Provide the (x, y) coordinate of the cell's center where the given text is located.  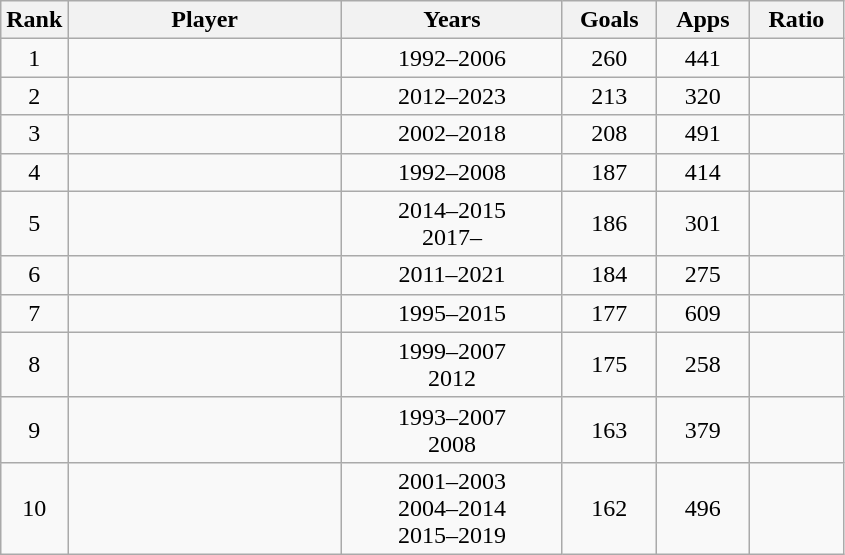
2002–2018 (452, 134)
1995–2015 (452, 313)
2012–2023 (452, 96)
1 (34, 58)
275 (703, 275)
Years (452, 20)
301 (703, 224)
2011–2021 (452, 275)
609 (703, 313)
379 (703, 430)
186 (609, 224)
Apps (703, 20)
9 (34, 430)
414 (703, 172)
258 (703, 364)
7 (34, 313)
Rank (34, 20)
6 (34, 275)
184 (609, 275)
1999–20072012 (452, 364)
3 (34, 134)
213 (609, 96)
1992–2008 (452, 172)
320 (703, 96)
10 (34, 508)
177 (609, 313)
175 (609, 364)
496 (703, 508)
4 (34, 172)
187 (609, 172)
1993–20072008 (452, 430)
8 (34, 364)
Ratio (797, 20)
2014–20152017– (452, 224)
162 (609, 508)
Goals (609, 20)
5 (34, 224)
491 (703, 134)
260 (609, 58)
2 (34, 96)
163 (609, 430)
1992–2006 (452, 58)
Player (205, 20)
208 (609, 134)
441 (703, 58)
2001–20032004–20142015–2019 (452, 508)
